Extract the [x, y] coordinate from the center of the cell holding the provided text.  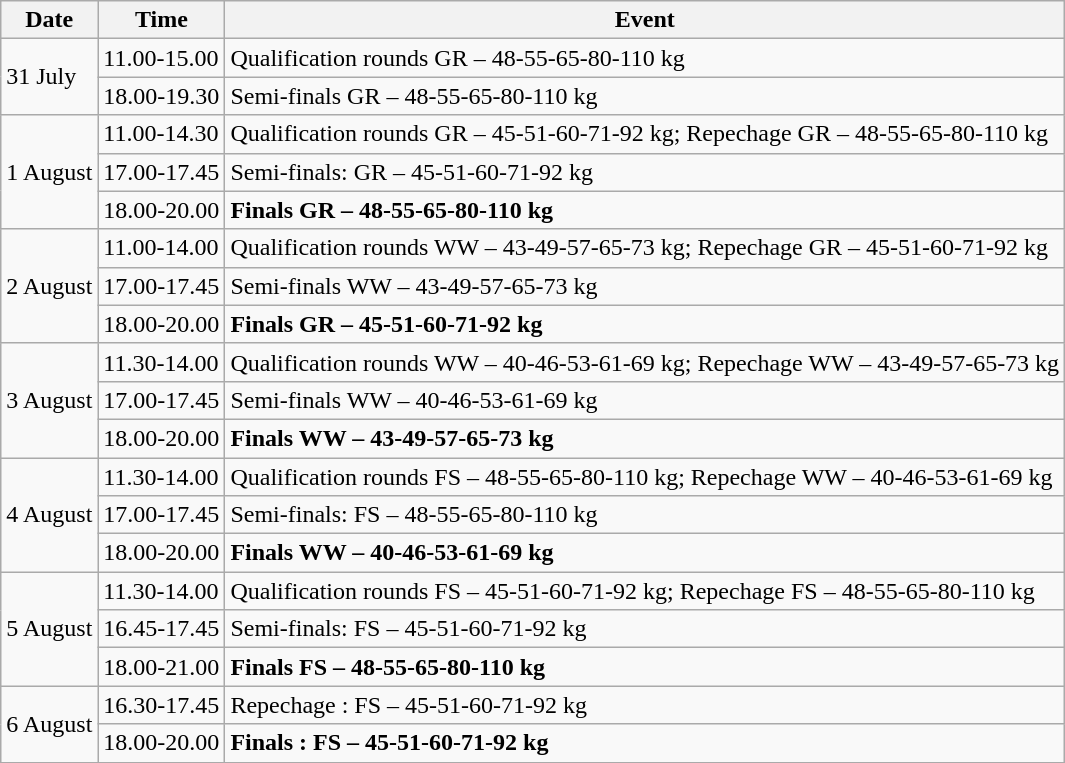
Semi-finals: FS – 48-55-65-80-110 kg [645, 515]
31 July [50, 77]
1 August [50, 172]
11.00-14.30 [162, 134]
Finals WW – 40-46-53-61-69 kg [645, 553]
Qualification rounds FS – 48-55-65-80-110 kg; Repechage WW – 40-46-53-61-69 kg [645, 477]
Time [162, 20]
11.00-15.00 [162, 58]
Finals WW – 43-49-57-65-73 kg [645, 438]
18.00-21.00 [162, 667]
Semi-finals: GR – 45-51-60-71-92 kg [645, 172]
2 August [50, 286]
Event [645, 20]
Finals FS – 48-55-65-80-110 kg [645, 667]
Semi-finals WW – 43-49-57-65-73 kg [645, 286]
Qualification rounds WW – 40-46-53-61-69 kg; Repechage WW – 43-49-57-65-73 kg [645, 362]
Semi-finals GR – 48-55-65-80-110 kg [645, 96]
Finals GR – 45-51-60-71-92 kg [645, 324]
18.00-19.30 [162, 96]
Finals : FS – 45-51-60-71-92 kg [645, 743]
4 August [50, 515]
Semi-finals WW – 40-46-53-61-69 kg [645, 400]
6 August [50, 724]
Qualification rounds FS – 45-51-60-71-92 kg; Repechage FS – 48-55-65-80-110 kg [645, 591]
11.00-14.00 [162, 248]
3 August [50, 400]
Qualification rounds WW – 43-49-57-65-73 kg; Repechage GR – 45-51-60-71-92 kg [645, 248]
Date [50, 20]
16.30-17.45 [162, 705]
Finals GR – 48-55-65-80-110 kg [645, 210]
Semi-finals: FS – 45-51-60-71-92 kg [645, 629]
Qualification rounds GR – 48-55-65-80-110 kg [645, 58]
5 August [50, 629]
Qualification rounds GR – 45-51-60-71-92 kg; Repechage GR – 48-55-65-80-110 kg [645, 134]
Repechage : FS – 45-51-60-71-92 kg [645, 705]
16.45-17.45 [162, 629]
